For the text-containing cell, return its midpoint in [x, y] coordinate format. 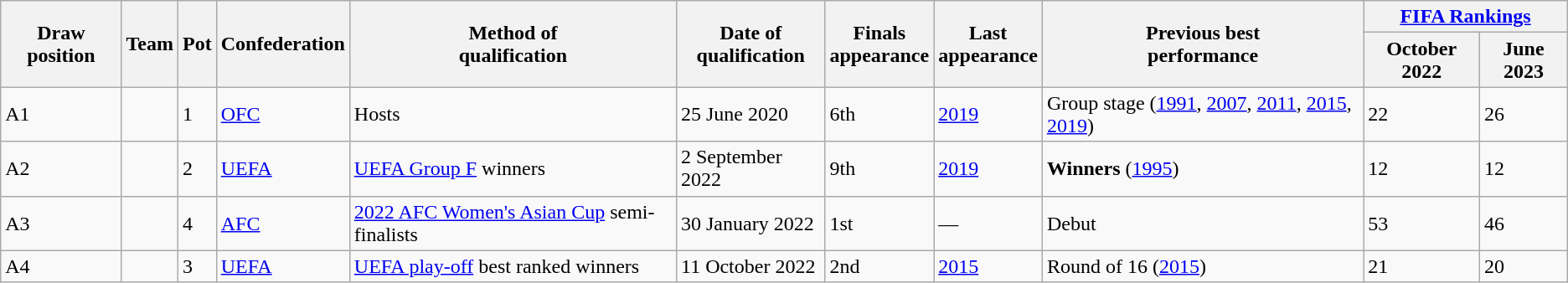
1st [879, 223]
Group stage (1991, 2007, 2011, 2015, 2019) [1203, 114]
A3 [61, 223]
UEFA Group F winners [513, 169]
FIFA Rankings [1466, 17]
Lastappearance [988, 44]
Finalsappearance [879, 44]
26 [1524, 114]
Round of 16 (2015) [1203, 266]
30 January 2022 [750, 223]
Previous bestperformance [1203, 44]
4 [198, 223]
Draw position [61, 44]
UEFA play-off best ranked winners [513, 266]
A2 [61, 169]
October 2022 [1422, 60]
2 September 2022 [750, 169]
AFC [283, 223]
11 October 2022 [750, 266]
21 [1422, 266]
3 [198, 266]
2 [198, 169]
OFC [283, 114]
2015 [988, 266]
Team [150, 44]
A1 [61, 114]
June 2023 [1524, 60]
A4 [61, 266]
46 [1524, 223]
Hosts [513, 114]
25 June 2020 [750, 114]
— [988, 223]
Date ofqualification [750, 44]
53 [1422, 223]
2022 AFC Women's Asian Cup semi-finalists [513, 223]
20 [1524, 266]
Method ofqualification [513, 44]
2nd [879, 266]
Debut [1203, 223]
Confederation [283, 44]
Winners (1995) [1203, 169]
1 [198, 114]
6th [879, 114]
22 [1422, 114]
9th [879, 169]
Pot [198, 44]
